From the cell containing the given text, extract its center point as (x, y) coordinate. 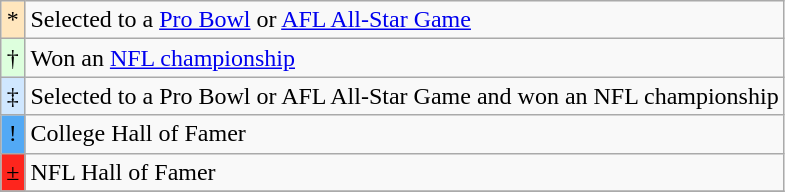
Selected to a Pro Bowl or AFL All-Star Game (404, 20)
Selected to a Pro Bowl or AFL All-Star Game and won an NFL championship (404, 96)
* (13, 20)
± (13, 172)
† (13, 58)
‡ (13, 96)
! (13, 134)
NFL Hall of Famer (404, 172)
Won an NFL championship (404, 58)
College Hall of Famer (404, 134)
